Return the (x, y) coordinate for the center point of the cell that contains the specified text.  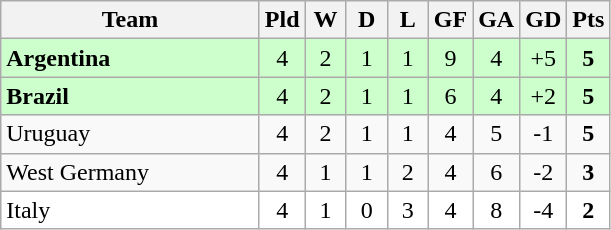
+5 (544, 58)
W (326, 20)
8 (496, 210)
West Germany (130, 172)
Team (130, 20)
Italy (130, 210)
+2 (544, 96)
D (366, 20)
Pld (282, 20)
Pts (588, 20)
-1 (544, 134)
0 (366, 210)
GF (450, 20)
GD (544, 20)
-2 (544, 172)
Brazil (130, 96)
Uruguay (130, 134)
9 (450, 58)
Argentina (130, 58)
L (408, 20)
GA (496, 20)
-4 (544, 210)
